Find where the given text appears and provide that cell's center as [x, y] coordinate. 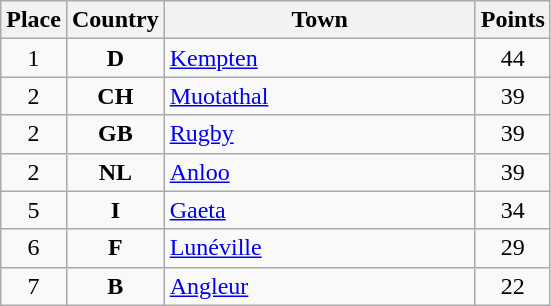
Anloo [320, 172]
Kempten [320, 58]
B [115, 286]
NL [115, 172]
Muotathal [320, 96]
F [115, 248]
29 [512, 248]
Place [34, 20]
Town [320, 20]
22 [512, 286]
Gaeta [320, 210]
6 [34, 248]
7 [34, 286]
34 [512, 210]
I [115, 210]
GB [115, 134]
D [115, 58]
44 [512, 58]
Country [115, 20]
5 [34, 210]
Rugby [320, 134]
1 [34, 58]
Points [512, 20]
Angleur [320, 286]
Lunéville [320, 248]
CH [115, 96]
